Search for the cell housing the specified text and yield its [x, y] center coordinate. 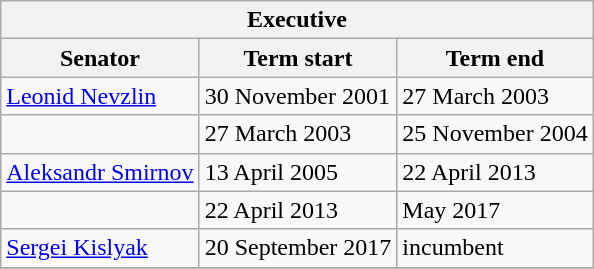
Executive [297, 20]
Term end [495, 58]
Leonid Nevzlin [100, 96]
incumbent [495, 248]
13 April 2005 [298, 172]
30 November 2001 [298, 96]
20 September 2017 [298, 248]
Senator [100, 58]
Aleksandr Smirnov [100, 172]
Term start [298, 58]
Sergei Kislyak [100, 248]
May 2017 [495, 210]
25 November 2004 [495, 134]
